Search for the cell housing the specified text and yield its (X, Y) center coordinate. 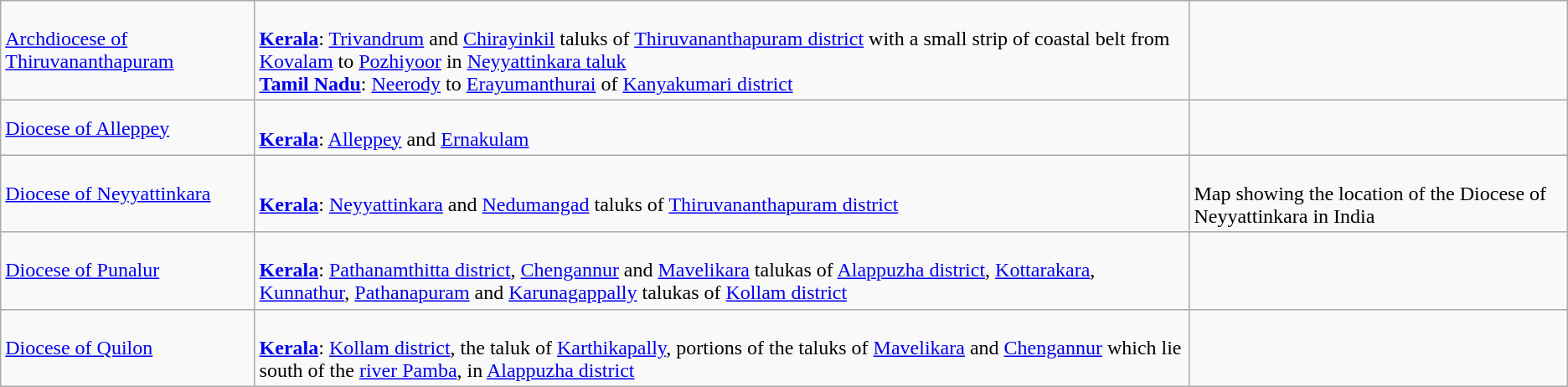
Map showing the location of the Diocese of Neyyattinkara in India (1379, 193)
Diocese of Quilon (127, 348)
Diocese of Punalur (127, 271)
Diocese of Neyyattinkara (127, 193)
Kerala: Alleppey and Ernakulam (722, 127)
Kerala: Neyyattinkara and Nedumangad taluks of Thiruvananthapuram district (722, 193)
Archdiocese of Thiruvananthapuram (127, 50)
Diocese of Alleppey (127, 127)
